Find where the given text appears and provide that cell's center as [X, Y] coordinate. 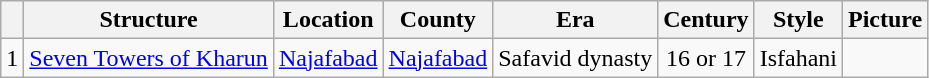
County [438, 20]
Style [798, 20]
Safavid dynasty [576, 58]
1 [12, 58]
Location [328, 20]
16 or 17 [706, 58]
Picture [886, 20]
Seven Towers of Kharun [149, 58]
Structure [149, 20]
Isfahani [798, 58]
Century [706, 20]
Era [576, 20]
